Return [X, Y] of the center of cell containing provided text 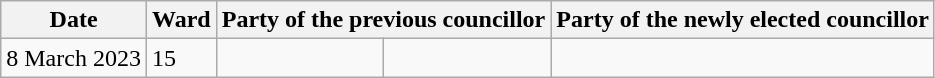
Party of the previous councillor [384, 20]
8 March 2023 [74, 58]
Ward [181, 20]
Party of the newly elected councillor [743, 20]
15 [181, 58]
Date [74, 20]
